Detect which cell encompasses the target text, then output its [X, Y] center coordinate. 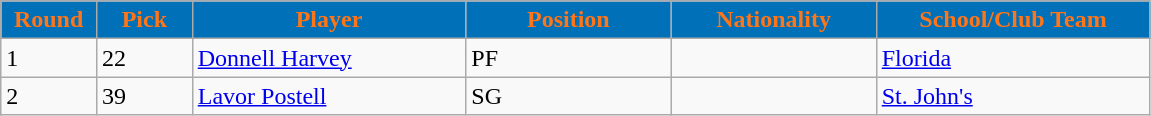
Florida [1013, 58]
Player [329, 20]
Nationality [774, 20]
39 [144, 96]
Donnell Harvey [329, 58]
Round [49, 20]
Pick [144, 20]
SG [568, 96]
22 [144, 58]
2 [49, 96]
St. John's [1013, 96]
PF [568, 58]
School/Club Team [1013, 20]
Lavor Postell [329, 96]
1 [49, 58]
Position [568, 20]
